Capture the cell that displays the provided text and extract its (X, Y) central coordinate. 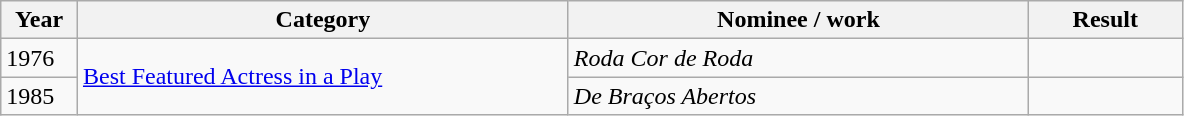
Result (1106, 20)
Year (40, 20)
Nominee / work (798, 20)
1985 (40, 96)
De Braços Abertos (798, 96)
Roda Cor de Roda (798, 58)
Best Featured Actress in a Play (322, 77)
Category (322, 20)
1976 (40, 58)
